Identify which cell holds the provided text, then report its (x, y) central coordinate. 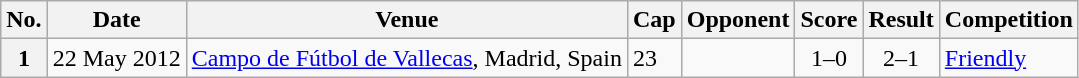
23 (654, 58)
Campo de Fútbol de Vallecas, Madrid, Spain (406, 58)
Result (901, 20)
1–0 (829, 58)
Score (829, 20)
Opponent (738, 20)
2–1 (901, 58)
No. (24, 20)
Venue (406, 20)
22 May 2012 (116, 58)
Date (116, 20)
1 (24, 58)
Cap (654, 20)
Competition (1008, 20)
Friendly (1008, 58)
